Pinpoint the cell where the given text exists, returning its (X, Y) midpoint coordinate. 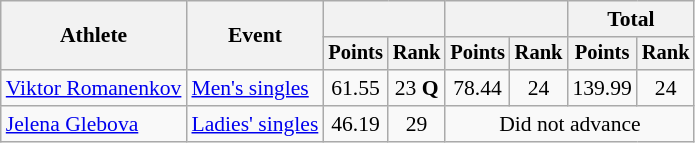
Athlete (94, 36)
Did not advance (570, 124)
Event (254, 36)
Ladies' singles (254, 124)
46.19 (355, 124)
78.44 (477, 88)
29 (417, 124)
23 Q (417, 88)
139.99 (602, 88)
Jelena Glebova (94, 124)
61.55 (355, 88)
Viktor Romanenkov (94, 88)
Total (630, 19)
Men's singles (254, 88)
